Capture the cell that displays the provided text and extract its [X, Y] central coordinate. 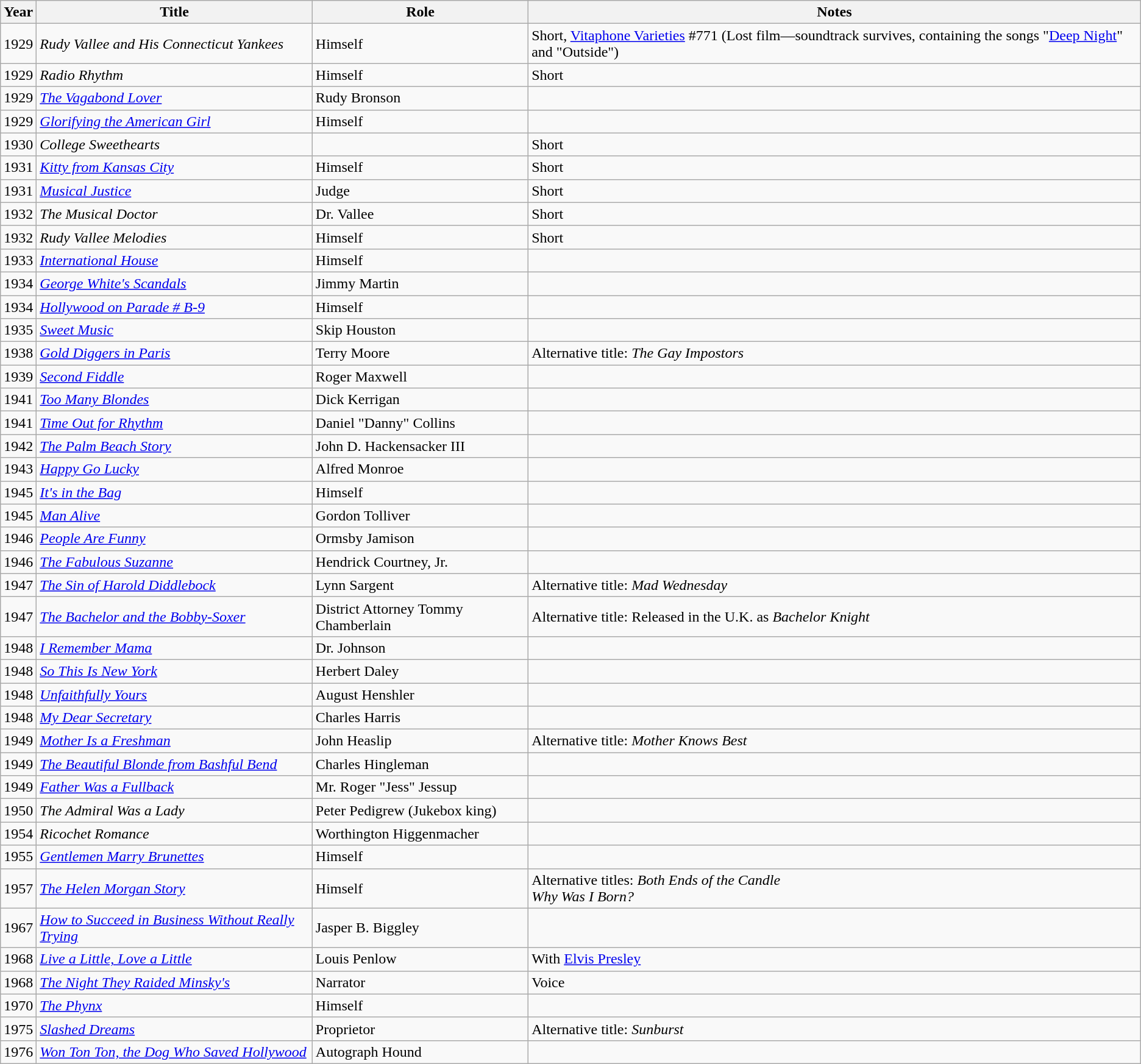
Won Ton Ton, the Dog Who Saved Hollywood [174, 1052]
Dr. Vallee [420, 214]
Happy Go Lucky [174, 469]
Ormsby Jamison [420, 539]
1975 [18, 1029]
Autograph Hound [420, 1052]
The Vagabond Lover [174, 98]
John D. Hackensacker III [420, 446]
Mother Is a Freshman [174, 741]
Unfaithfully Yours [174, 694]
1942 [18, 446]
Gordon Tolliver [420, 516]
Radio Rhythm [174, 75]
Second Fiddle [174, 377]
Lynn Sargent [420, 585]
1976 [18, 1052]
Slashed Dreams [174, 1029]
1933 [18, 260]
John Heaslip [420, 741]
Mr. Roger "Jess" Jessup [420, 787]
Gentlemen Marry Brunettes [174, 857]
1930 [18, 144]
The Phynx [174, 1005]
1939 [18, 377]
Rudy Bronson [420, 98]
Jimmy Martin [420, 283]
Peter Pedigrew (Jukebox king) [420, 810]
Rudy Vallee Melodies [174, 237]
Judge [420, 191]
People Are Funny [174, 539]
Alternative title: Mother Knows Best [835, 741]
Narrator [420, 982]
Proprietor [420, 1029]
Musical Justice [174, 191]
Title [174, 12]
1955 [18, 857]
Worthington Higgenmacher [420, 834]
Sweet Music [174, 330]
How to Succeed in Business Without Really Trying [174, 927]
1967 [18, 927]
Hollywood on Parade # B-9 [174, 307]
It's in the Bag [174, 492]
Short, Vitaphone Varieties #771 (Lost film—soundtrack survives, containing the songs "Deep Night" and "Outside") [835, 44]
I Remember Mama [174, 648]
Louis Penlow [420, 959]
Alfred Monroe [420, 469]
August Henshler [420, 694]
Glorifying the American Girl [174, 121]
Role [420, 12]
Father Was a Fullback [174, 787]
The Admiral Was a Lady [174, 810]
With Elvis Presley [835, 959]
Terry Moore [420, 353]
International House [174, 260]
1950 [18, 810]
Hendrick Courtney, Jr. [420, 562]
Too Many Blondes [174, 400]
Alternative titles: Both Ends of the CandleWhy Was I Born? [835, 888]
Man Alive [174, 516]
The Night They Raided Minsky's [174, 982]
Voice [835, 982]
The Helen Morgan Story [174, 888]
1957 [18, 888]
Herbert Daley [420, 671]
The Fabulous Suzanne [174, 562]
Gold Diggers in Paris [174, 353]
Charles Hingleman [420, 764]
College Sweethearts [174, 144]
George White's Scandals [174, 283]
The Bachelor and the Bobby-Soxer [174, 617]
Skip Houston [420, 330]
Dick Kerrigan [420, 400]
The Beautiful Blonde from Bashful Bend [174, 764]
Daniel "Danny" Collins [420, 423]
Alternative title: Mad Wednesday [835, 585]
District Attorney Tommy Chamberlain [420, 617]
Charles Harris [420, 718]
1954 [18, 834]
1970 [18, 1005]
Dr. Johnson [420, 648]
1943 [18, 469]
So This Is New York [174, 671]
My Dear Secretary [174, 718]
Time Out for Rhythm [174, 423]
The Palm Beach Story [174, 446]
The Sin of Harold Diddlebock [174, 585]
Roger Maxwell [420, 377]
Rudy Vallee and His Connecticut Yankees [174, 44]
The Musical Doctor [174, 214]
Notes [835, 12]
Ricochet Romance [174, 834]
Year [18, 12]
Kitty from Kansas City [174, 168]
1935 [18, 330]
Live a Little, Love a Little [174, 959]
Alternative title: Released in the U.K. as Bachelor Knight [835, 617]
1938 [18, 353]
Jasper B. Biggley [420, 927]
Alternative title: Sunburst [835, 1029]
Alternative title: The Gay Impostors [835, 353]
